Provide the [x, y] coordinate of the cell's center where the given text is located.  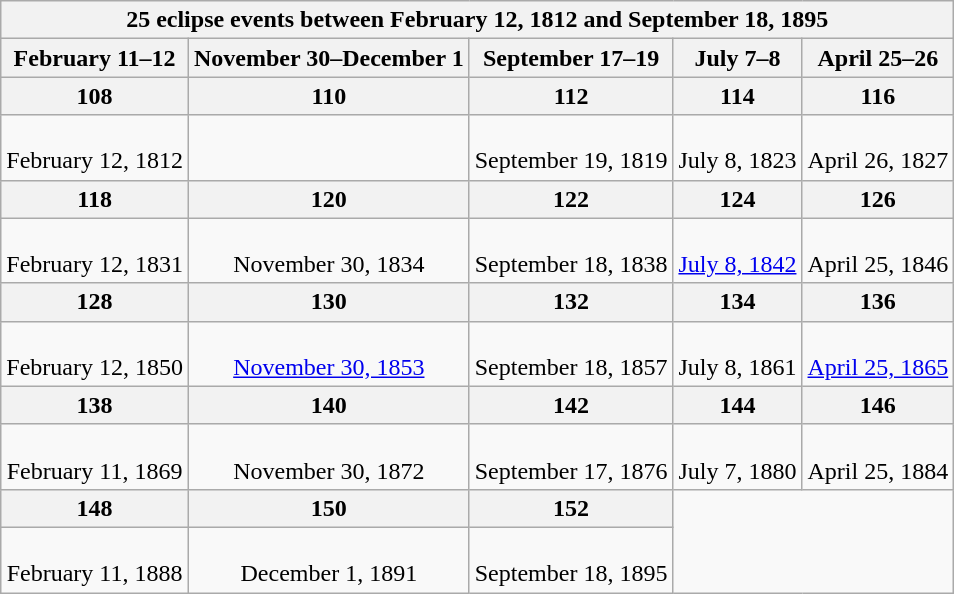
118 [95, 199]
December 1, 1891 [328, 560]
November 30, 1853 [328, 354]
September 19, 1819 [571, 148]
126 [878, 199]
108 [95, 96]
November 30, 1872 [328, 456]
144 [738, 405]
February 11, 1869 [95, 456]
April 25, 1846 [878, 250]
25 eclipse events between February 12, 1812 and September 18, 1895 [478, 20]
148 [95, 508]
114 [738, 96]
138 [95, 405]
September 17, 1876 [571, 456]
September 18, 1838 [571, 250]
120 [328, 199]
142 [571, 405]
April 26, 1827 [878, 148]
128 [95, 302]
February 12, 1850 [95, 354]
July 7, 1880 [738, 456]
140 [328, 405]
April 25–26 [878, 58]
April 25, 1865 [878, 354]
116 [878, 96]
February 11, 1888 [95, 560]
April 25, 1884 [878, 456]
September 17–19 [571, 58]
146 [878, 405]
February 11–12 [95, 58]
February 12, 1812 [95, 148]
July 7–8 [738, 58]
110 [328, 96]
July 8, 1842 [738, 250]
July 8, 1861 [738, 354]
124 [738, 199]
September 18, 1857 [571, 354]
September 18, 1895 [571, 560]
July 8, 1823 [738, 148]
November 30–December 1 [328, 58]
132 [571, 302]
136 [878, 302]
130 [328, 302]
February 12, 1831 [95, 250]
122 [571, 199]
November 30, 1834 [328, 250]
150 [328, 508]
112 [571, 96]
134 [738, 302]
152 [571, 508]
